For the text-containing cell, return its midpoint in (x, y) coordinate format. 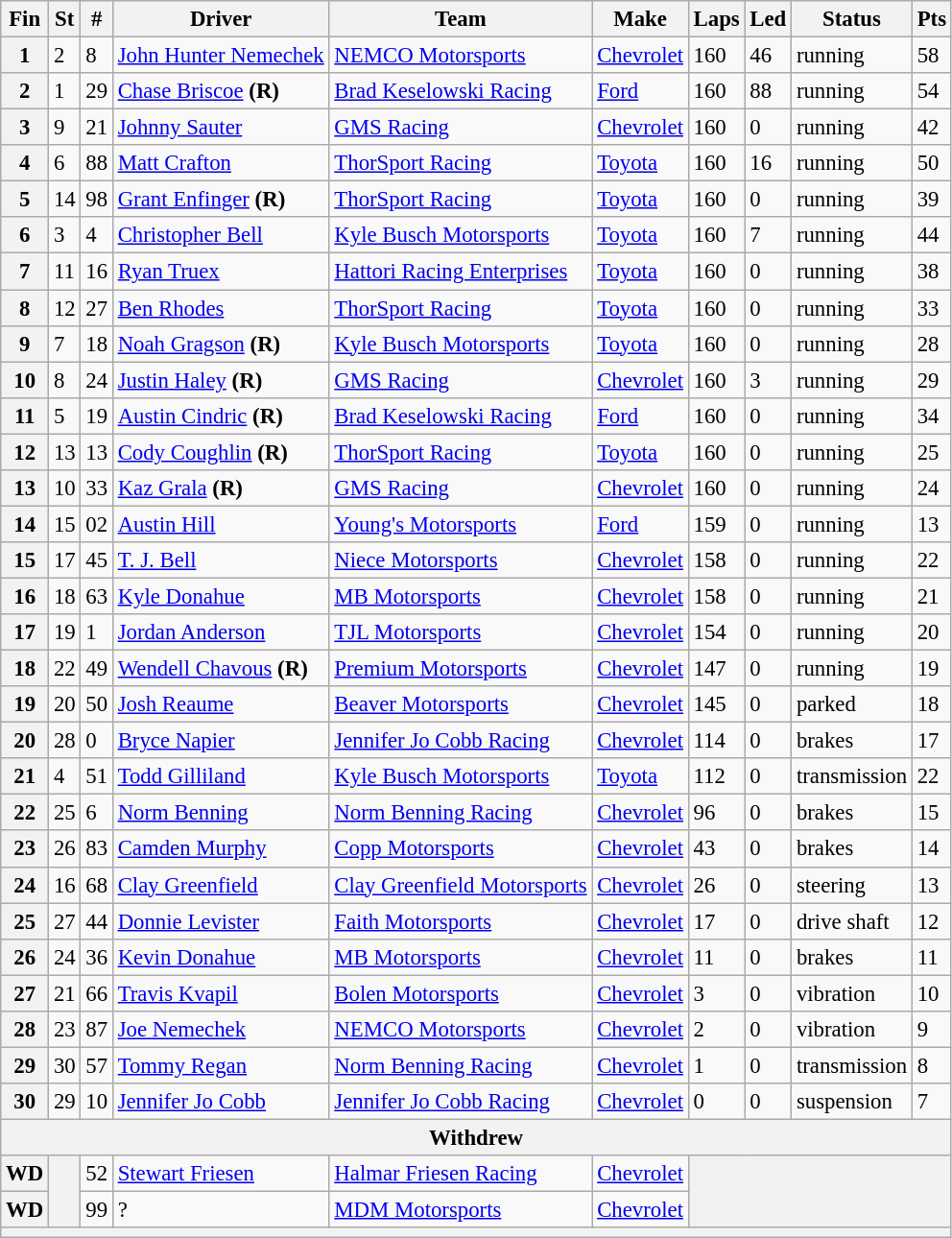
Noah Gragson (R) (221, 344)
Travis Kvapil (221, 993)
51 (96, 776)
Bolen Motorsports (461, 993)
Faith Motorsports (461, 921)
Johnny Sauter (221, 128)
Kaz Grala (R) (221, 488)
Young's Motorsports (461, 524)
# (96, 19)
Donnie Levister (221, 921)
96 (716, 813)
38 (931, 272)
Fin (25, 19)
114 (716, 741)
Pts (931, 19)
John Hunter Nemechek (221, 56)
Clay Greenfield Motorsports (461, 885)
suspension (852, 1102)
49 (96, 669)
Ryan Truex (221, 272)
42 (931, 128)
Bryce Napier (221, 741)
? (221, 1210)
Stewart Friesen (221, 1174)
52 (96, 1174)
Kevin Donahue (221, 957)
154 (716, 632)
Laps (716, 19)
36 (96, 957)
34 (931, 416)
Todd Gilliland (221, 776)
Camden Murphy (221, 849)
Status (852, 19)
145 (716, 704)
99 (96, 1210)
Jordan Anderson (221, 632)
Josh Reaume (221, 704)
159 (716, 524)
68 (96, 885)
Copp Motorsports (461, 849)
63 (96, 596)
Jennifer Jo Cobb (221, 1102)
Tommy Regan (221, 1065)
Norm Benning (221, 813)
parked (852, 704)
66 (96, 993)
Make (640, 19)
Premium Motorsports (461, 669)
98 (96, 200)
Team (461, 19)
drive shaft (852, 921)
Austin Hill (221, 524)
Cody Coughlin (R) (221, 452)
83 (96, 849)
Austin Cindric (R) (221, 416)
Wendell Chavous (R) (221, 669)
43 (716, 849)
Driver (221, 19)
Ben Rhodes (221, 308)
Niece Motorsports (461, 560)
Grant Enfinger (R) (221, 200)
112 (716, 776)
Matt Crafton (221, 163)
Chase Briscoe (R) (221, 91)
Justin Haley (R) (221, 380)
02 (96, 524)
57 (96, 1065)
87 (96, 1030)
Withdrew (476, 1137)
Beaver Motorsports (461, 704)
T. J. Bell (221, 560)
147 (716, 669)
58 (931, 56)
Led (768, 19)
46 (768, 56)
54 (931, 91)
45 (96, 560)
Kyle Donahue (221, 596)
MDM Motorsports (461, 1210)
39 (931, 200)
steering (852, 885)
Joe Nemechek (221, 1030)
TJL Motorsports (461, 632)
Halmar Friesen Racing (461, 1174)
Hattori Racing Enterprises (461, 272)
Christopher Bell (221, 235)
Clay Greenfield (221, 885)
St (65, 19)
